Determine the [x, y] coordinate at the center of the cell enclosing the given text.  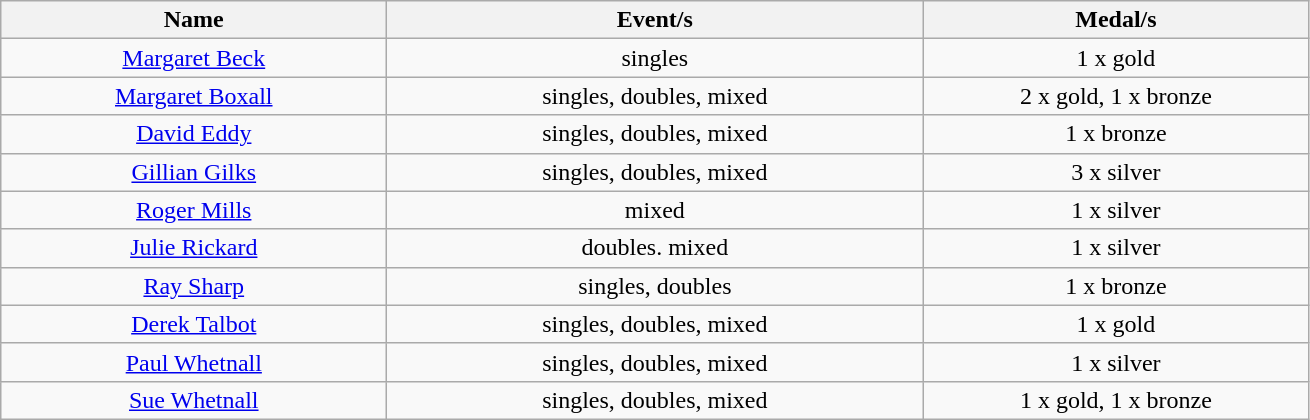
Julie Rickard [194, 248]
Ray Sharp [194, 286]
Derek Talbot [194, 324]
Margaret Beck [194, 58]
doubles. mixed [655, 248]
1 x gold, 1 x bronze [1116, 400]
Margaret Boxall [194, 96]
Gillian Gilks [194, 172]
singles, doubles [655, 286]
3 x silver [1116, 172]
singles [655, 58]
Event/s [655, 20]
Roger Mills [194, 210]
Medal/s [1116, 20]
Paul Whetnall [194, 362]
David Eddy [194, 134]
Sue Whetnall [194, 400]
mixed [655, 210]
2 x gold, 1 x bronze [1116, 96]
Name [194, 20]
